Identify which cell holds the provided text, then report its [X, Y] central coordinate. 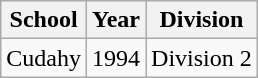
1994 [116, 58]
School [44, 20]
Year [116, 20]
Cudahy [44, 58]
Division 2 [202, 58]
Division [202, 20]
